Return (X, Y) of the center of cell containing provided text 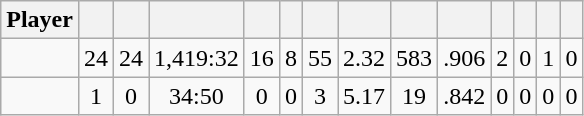
2 (502, 58)
Player (40, 20)
8 (290, 58)
19 (414, 96)
5.17 (364, 96)
2.32 (364, 58)
3 (320, 96)
16 (262, 58)
1,419:32 (197, 58)
.842 (464, 96)
55 (320, 58)
34:50 (197, 96)
583 (414, 58)
.906 (464, 58)
